Locate the cell with the specified text and output its [X, Y] center coordinate. 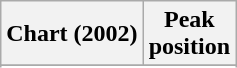
Chart (2002) [72, 34]
Peakposition [189, 34]
